From the cell containing the given text, extract its center point as (x, y) coordinate. 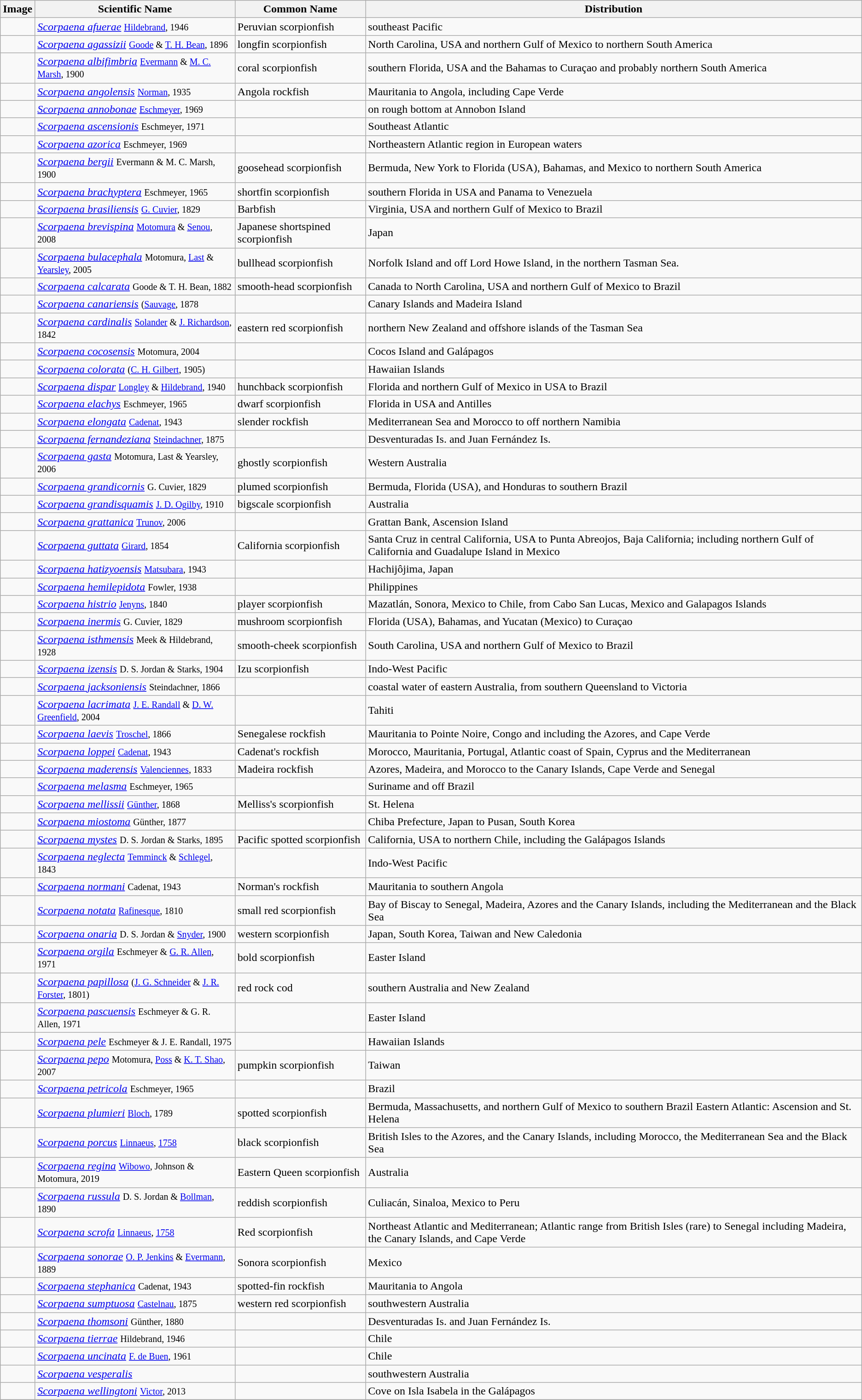
Mauritania to southern Angola (613, 886)
Scorpaena mellissii Günther, 1868 (135, 804)
Grattan Bank, Ascension Island (613, 521)
Scorpaena russula D. S. Jordan & Bollman, 1890 (135, 1202)
Scorpaena izensis D. S. Jordan & Starks, 1904 (135, 669)
Scorpaena canariensis (Sauvage, 1878 (135, 304)
Scorpaena uncinata F. de Buen, 1961 (135, 1356)
Scorpaena angolensis Norman, 1935 (135, 92)
Barbfish (300, 209)
small red scorpionfish (300, 910)
Scorpaena ascensionis Eschmeyer, 1971 (135, 127)
Chiba Prefecture, Japan to Pusan, South Korea (613, 821)
Scorpaena mystes D. S. Jordan & Starks, 1895 (135, 839)
Pacific spotted scorpionfish (300, 839)
Scorpaena dispar Longley & Hildebrand, 1940 (135, 387)
Mazatlán, Sonora, Mexico to Chile, from Cabo San Lucas, Mexico and Galapagos Islands (613, 604)
Tahiti (613, 711)
southern Florida in USA and Panama to Venezuela (613, 191)
southern Florida, USA and the Bahamas to Curaçao and probably northern South America (613, 68)
hunchback scorpionfish (300, 387)
Scorpaena lacrimata J. E. Randall & D. W. Greenfield, 2004 (135, 711)
pumpkin scorpionfish (300, 1065)
Cove on Isla Isabela in the Galápagos (613, 1391)
Brazil (613, 1089)
Mexico (613, 1262)
Scorpaena wellingtoni Victor, 2013 (135, 1391)
Common Name (300, 9)
Scorpaena normani Cadenat, 1943 (135, 886)
Florida and northern Gulf of Mexico in USA to Brazil (613, 387)
smooth-head scorpionfish (300, 287)
Scorpaena annobonae Eschmeyer, 1969 (135, 109)
dwarf scorpionfish (300, 404)
Scorpaena hatizyoensis Matsubara, 1943 (135, 569)
St. Helena (613, 804)
Scorpaena laevis Troschel, 1866 (135, 734)
Southeast Atlantic (613, 127)
Scorpaena jacksoniensis Steindachner, 1866 (135, 687)
coastal water of eastern Australia, from southern Queensland to Victoria (613, 687)
Scorpaena grandisquamis J. D. Ogilby, 1910 (135, 504)
Hachijôjima, Japan (613, 569)
Scorpaena cardinalis Solander & J. Richardson, 1842 (135, 328)
Scorpaena fernandeziana Steindachner, 1875 (135, 439)
Mauritania to Angola, including Cape Verde (613, 92)
Scorpaena maderensis Valenciennes, 1833 (135, 769)
Scorpaena tierrae Hildebrand, 1946 (135, 1339)
Scorpaena pascuensis Eschmeyer & G. R. Allen, 1971 (135, 1018)
Scorpaena stephanica Cadenat, 1943 (135, 1286)
Scorpaena bulacephala Motomura, Last & Yearsley, 2005 (135, 262)
Scorpaena plumieri Bloch, 1789 (135, 1113)
Scorpaena elachys Eschmeyer, 1965 (135, 404)
Scorpaena orgila Eschmeyer & G. R. Allen, 1971 (135, 958)
Mediterranean Sea and Morocco to off northern Namibia (613, 422)
player scorpionfish (300, 604)
coral scorpionfish (300, 68)
Scorpaena bergii Evermann & M. C. Marsh, 1900 (135, 168)
Scorpaena papillosa (J. G. Schneider & J. R. Forster, 1801) (135, 988)
black scorpionfish (300, 1142)
southeast Pacific (613, 27)
California, USA to northern Chile, including the Galápagos Islands (613, 839)
mushroom scorpionfish (300, 622)
Western Australia (613, 463)
Scorpaena agassizii Goode & T. H. Bean, 1896 (135, 44)
Bermuda, Florida (USA), and Honduras to southern Brazil (613, 486)
Senegalese rockfish (300, 734)
Scorpaena azorica Eschmeyer, 1969 (135, 144)
California scorpionfish (300, 545)
on rough bottom at Annobon Island (613, 109)
Scorpaena petricola Eschmeyer, 1965 (135, 1089)
bigscale scorpionfish (300, 504)
Scorpaena cocosensis Motomura, 2004 (135, 352)
Azores, Madeira, and Morocco to the Canary Islands, Cape Verde and Senegal (613, 769)
Scorpaena regina Wibowo, Johnson & Motomura, 2019 (135, 1173)
Scorpaena hemilepidota Fowler, 1938 (135, 587)
Scorpaena brasiliensis G. Cuvier, 1829 (135, 209)
Northeastern Atlantic region in European waters (613, 144)
Florida in USA and Antilles (613, 404)
Scorpaena thomsoni Günther, 1880 (135, 1321)
Scorpaena inermis G. Cuvier, 1829 (135, 622)
Melliss's scorpionfish (300, 804)
Norman's rockfish (300, 886)
British Isles to the Azores, and the Canary Islands, including Morocco, the Mediterranean Sea and the Black Sea (613, 1142)
Scorpaena notata Rafinesque, 1810 (135, 910)
Madeira rockfish (300, 769)
Bermuda, Massachusetts, and northern Gulf of Mexico to southern Brazil Eastern Atlantic: Ascension and St. Helena (613, 1113)
red rock cod (300, 988)
Bermuda, New York to Florida (USA), Bahamas, and Mexico to northern South America (613, 168)
Scorpaena colorata (C. H. Gilbert, 1905) (135, 369)
Florida (USA), Bahamas, and Yucatan (Mexico) to Curaçao (613, 622)
Angola rockfish (300, 92)
western scorpionfish (300, 934)
spotted-fin rockfish (300, 1286)
ghostly scorpionfish (300, 463)
Scorpaena gasta Motomura, Last & Yearsley, 2006 (135, 463)
Red scorpionfish (300, 1232)
Sonora scorpionfish (300, 1262)
Cocos Island and Galápagos (613, 352)
Scorpaena histrio Jenyns, 1840 (135, 604)
Scorpaena brachyptera Eschmeyer, 1965 (135, 191)
North Carolina, USA and northern Gulf of Mexico to northern South America (613, 44)
Mauritania to Pointe Noire, Congo and including the Azores, and Cape Verde (613, 734)
Scorpaena afuerae Hildebrand, 1946 (135, 27)
Mauritania to Angola (613, 1286)
bullhead scorpionfish (300, 262)
Scorpaena scrofa Linnaeus, 1758 (135, 1232)
Eastern Queen scorpionfish (300, 1173)
Scorpaena pele Eschmeyer & J. E. Randall, 1975 (135, 1041)
Santa Cruz in central California, USA to Punta Abreojos, Baja California; including northern Gulf of California and Guadalupe Island in Mexico (613, 545)
Scientific Name (135, 9)
Scorpaena neglecta Temminck & Schlegel, 1843 (135, 862)
Philippines (613, 587)
Taiwan (613, 1065)
slender rockfish (300, 422)
southern Australia and New Zealand (613, 988)
Scorpaena porcus Linnaeus, 1758 (135, 1142)
Japan (613, 233)
Culiacán, Sinaloa, Mexico to Peru (613, 1202)
Scorpaena calcarata Goode & T. H. Bean, 1882 (135, 287)
Northeast Atlantic and Mediterranean; Atlantic range from British Isles (rare) to Senegal including Madeira, the Canary Islands, and Cape Verde (613, 1232)
northern New Zealand and offshore islands of the Tasman Sea (613, 328)
reddish scorpionfish (300, 1202)
Bay of Biscay to Senegal, Madeira, Azores and the Canary Islands, including the Mediterranean and the Black Sea (613, 910)
plumed scorpionfish (300, 486)
Scorpaena pepo Motomura, Poss & K. T. Shao, 2007 (135, 1065)
Scorpaena albifimbria Evermann & M. C. Marsh, 1900 (135, 68)
bold scorpionfish (300, 958)
Canary Islands and Madeira Island (613, 304)
eastern red scorpionfish (300, 328)
spotted scorpionfish (300, 1113)
Morocco, Mauritania, Portugal, Atlantic coast of Spain, Cyprus and the Mediterranean (613, 752)
Norfolk Island and off Lord Howe Island, in the northern Tasman Sea. (613, 262)
South Carolina, USA and northern Gulf of Mexico to Brazil (613, 645)
Scorpaena guttata Girard, 1854 (135, 545)
Canada to North Carolina, USA and northern Gulf of Mexico to Brazil (613, 287)
Scorpaena melasma Eschmeyer, 1965 (135, 787)
Scorpaena grattanica Trunov, 2006 (135, 521)
Cadenat's rockfish (300, 752)
Scorpaena elongata Cadenat, 1943 (135, 422)
Scorpaena miostoma Günther, 1877 (135, 821)
shortfin scorpionfish (300, 191)
Japan, South Korea, Taiwan and New Caledonia (613, 934)
Virginia, USA and northern Gulf of Mexico to Brazil (613, 209)
longfin scorpionfish (300, 44)
western red scorpionfish (300, 1303)
smooth-cheek scorpionfish (300, 645)
Japanese shortspined scorpionfish (300, 233)
goosehead scorpionfish (300, 168)
Scorpaena isthmensis Meek & Hildebrand, 1928 (135, 645)
Scorpaena onaria D. S. Jordan & Snyder, 1900 (135, 934)
Distribution (613, 9)
Scorpaena sumptuosa Castelnau, 1875 (135, 1303)
Scorpaena brevispina Motomura & Senou, 2008 (135, 233)
Scorpaena sonorae O. P. Jenkins & Evermann, 1889 (135, 1262)
Image (17, 9)
Scorpaena loppei Cadenat, 1943 (135, 752)
Scorpaena vesperalis (135, 1374)
Scorpaena grandicornis G. Cuvier, 1829 (135, 486)
Peruvian scorpionfish (300, 27)
Izu scorpionfish (300, 669)
Suriname and off Brazil (613, 787)
